Locate the cell with the specified text and output its (X, Y) center coordinate. 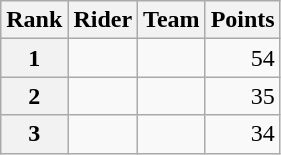
Rider (103, 20)
54 (242, 58)
34 (242, 134)
Points (242, 20)
Team (172, 20)
35 (242, 96)
2 (34, 96)
1 (34, 58)
3 (34, 134)
Rank (34, 20)
